Determine the [x, y] coordinate at the center of the cell enclosing the given text.  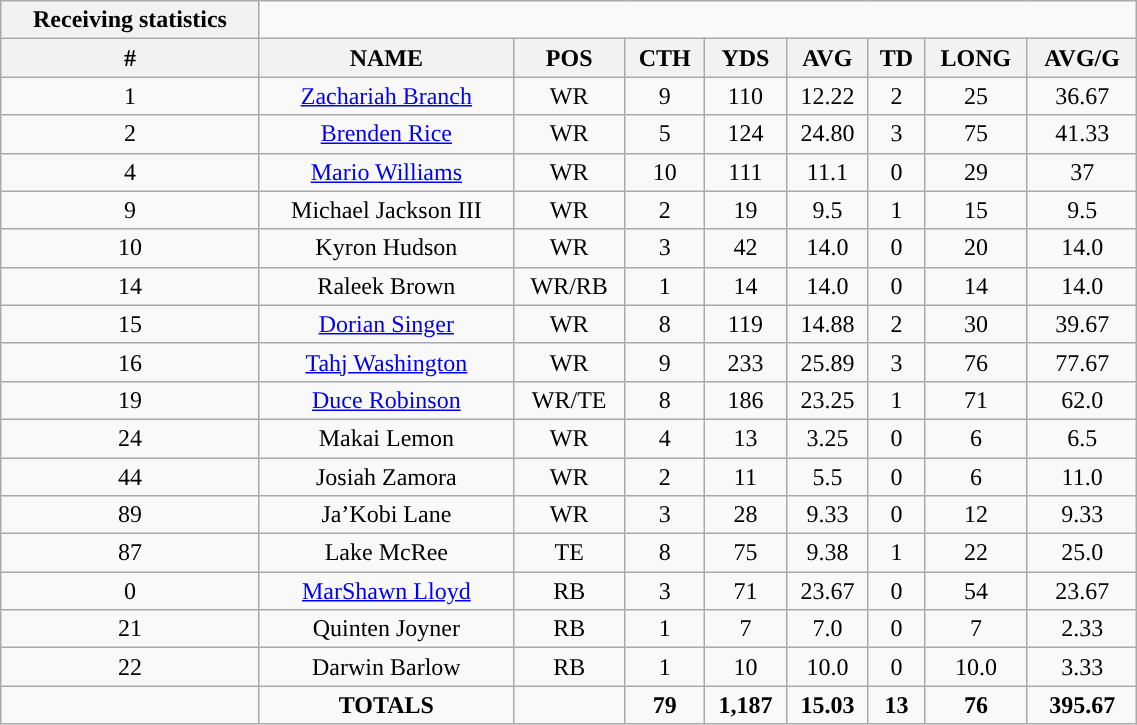
124 [745, 134]
54 [976, 591]
Kyron Hudson [386, 248]
YDS [745, 58]
3.25 [827, 438]
TD [896, 58]
11.0 [1082, 477]
25.89 [827, 362]
1,187 [745, 705]
Michael Jackson III [386, 210]
TE [568, 553]
Ja’Kobi Lane [386, 515]
29 [976, 172]
36.67 [1082, 96]
44 [130, 477]
Raleek Brown [386, 286]
WR/TE [568, 400]
Mario Williams [386, 172]
# [130, 58]
Zachariah Branch [386, 96]
11 [745, 477]
Tahj Washington [386, 362]
AVG/G [1082, 58]
NAME [386, 58]
41.33 [1082, 134]
15.03 [827, 705]
87 [130, 553]
TOTALS [386, 705]
5.5 [827, 477]
111 [745, 172]
12 [976, 515]
CTH [665, 58]
Brenden Rice [386, 134]
6.5 [1082, 438]
233 [745, 362]
24.80 [827, 134]
11.1 [827, 172]
2.33 [1082, 629]
Receiving statistics [130, 20]
28 [745, 515]
21 [130, 629]
AVG [827, 58]
7.0 [827, 629]
24 [130, 438]
79 [665, 705]
Duce Robinson [386, 400]
Makai Lemon [386, 438]
30 [976, 324]
110 [745, 96]
LONG [976, 58]
5 [665, 134]
MarShawn Lloyd [386, 591]
Quinten Joyner [386, 629]
POS [568, 58]
77.67 [1082, 362]
Darwin Barlow [386, 667]
186 [745, 400]
119 [745, 324]
62.0 [1082, 400]
25.0 [1082, 553]
3.33 [1082, 667]
25 [976, 96]
20 [976, 248]
37 [1082, 172]
Dorian Singer [386, 324]
Lake McRee [386, 553]
WR/RB [568, 286]
395.67 [1082, 705]
23.25 [827, 400]
9.38 [827, 553]
12.22 [827, 96]
42 [745, 248]
Josiah Zamora [386, 477]
14.88 [827, 324]
89 [130, 515]
39.67 [1082, 324]
16 [130, 362]
